From the cell containing the given text, extract its center point as (X, Y) coordinate. 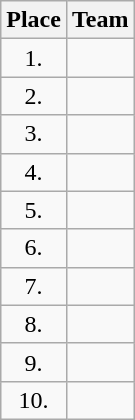
2. (34, 96)
Place (34, 20)
4. (34, 172)
6. (34, 248)
7. (34, 286)
10. (34, 400)
1. (34, 58)
8. (34, 324)
3. (34, 134)
5. (34, 210)
9. (34, 362)
Team (100, 20)
